From the cell containing the given text, extract its center point as (x, y) coordinate. 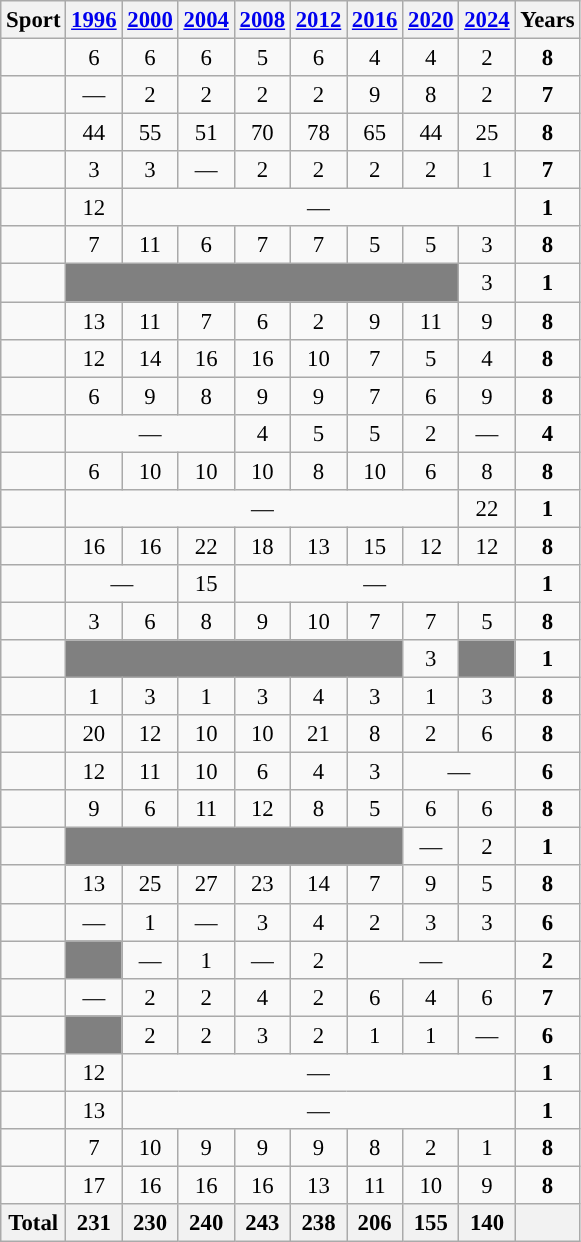
55 (150, 133)
231 (94, 1223)
230 (150, 1223)
Sport (34, 20)
1996 (94, 20)
206 (375, 1223)
20 (94, 734)
2020 (431, 20)
155 (431, 1223)
65 (375, 133)
70 (262, 133)
2004 (206, 20)
Total (34, 1223)
2016 (375, 20)
27 (206, 885)
51 (206, 133)
2024 (487, 20)
140 (487, 1223)
2008 (262, 20)
18 (262, 546)
2000 (150, 20)
243 (262, 1223)
238 (318, 1223)
23 (262, 885)
240 (206, 1223)
17 (94, 1185)
Years (548, 20)
21 (318, 734)
2012 (318, 20)
78 (318, 133)
